From the cell containing the given text, extract its center point as [x, y] coordinate. 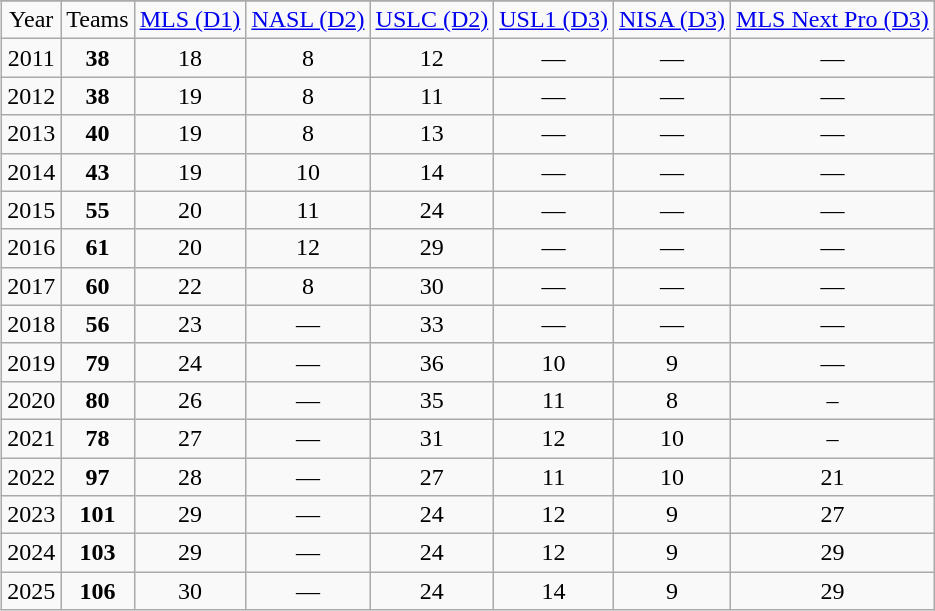
13 [432, 134]
101 [98, 515]
2024 [32, 553]
2022 [32, 477]
2012 [32, 96]
26 [190, 400]
Year [32, 20]
2023 [32, 515]
NASL (D2) [308, 20]
28 [190, 477]
106 [98, 591]
36 [432, 362]
2014 [32, 172]
43 [98, 172]
MLS (D1) [190, 20]
60 [98, 286]
2021 [32, 438]
2025 [32, 591]
80 [98, 400]
103 [98, 553]
23 [190, 324]
33 [432, 324]
USL1 (D3) [554, 20]
79 [98, 362]
55 [98, 210]
2017 [32, 286]
Teams [98, 20]
2015 [32, 210]
35 [432, 400]
2020 [32, 400]
40 [98, 134]
2013 [32, 134]
22 [190, 286]
21 [833, 477]
78 [98, 438]
2018 [32, 324]
2019 [32, 362]
31 [432, 438]
2011 [32, 58]
18 [190, 58]
61 [98, 248]
2016 [32, 248]
MLS Next Pro (D3) [833, 20]
97 [98, 477]
USLC (D2) [432, 20]
56 [98, 324]
NISA (D3) [672, 20]
